Find where the given text appears and provide that cell's center as [X, Y] coordinate. 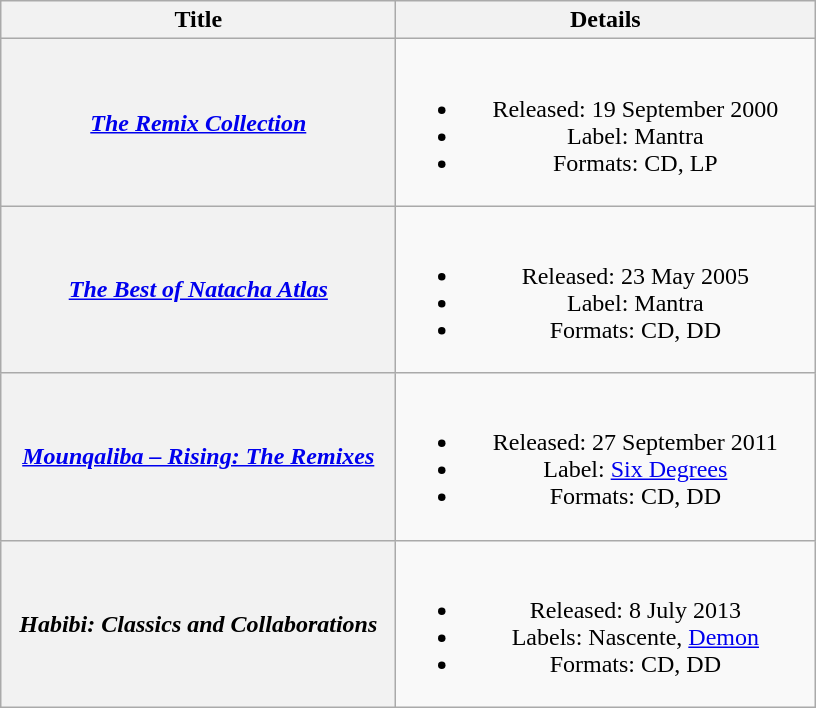
Habibi: Classics and Collaborations [198, 624]
Mounqaliba – Rising: The Remixes [198, 456]
Released: 8 July 2013 Labels: Nascente, Demon Formats: CD, DD [606, 624]
Released: 23 May 2005 Label: Mantra Formats: CD, DD [606, 290]
Title [198, 20]
Released: 27 September 2011 Label: Six Degrees Formats: CD, DD [606, 456]
The Remix Collection [198, 122]
The Best of Natacha Atlas [198, 290]
Released: 19 September 2000 Label: Mantra Formats: CD, LP [606, 122]
Details [606, 20]
